Locate the cell with the specified text and output its [x, y] center coordinate. 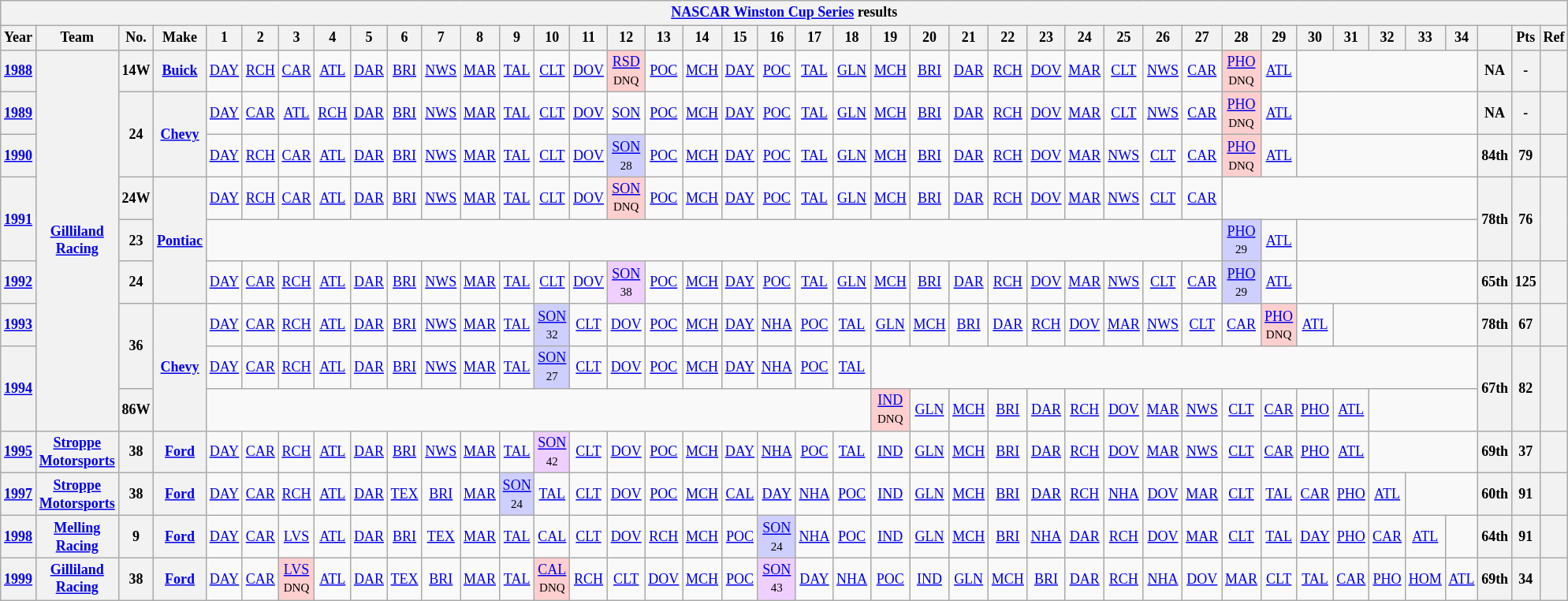
86W [136, 409]
1993 [19, 325]
13 [664, 38]
CALDNQ [552, 579]
SON32 [552, 325]
21 [969, 38]
1991 [19, 219]
Pts [1525, 38]
15 [739, 38]
LVSDNQ [296, 579]
8 [480, 38]
Team [77, 38]
29 [1279, 38]
67th [1495, 388]
SON27 [552, 368]
1992 [19, 282]
22 [1007, 38]
Make [180, 38]
1 [224, 38]
Buick [180, 71]
1989 [19, 114]
65th [1495, 282]
LVS [296, 536]
14W [136, 71]
2 [260, 38]
18 [852, 38]
30 [1315, 38]
10 [552, 38]
7 [441, 38]
64th [1495, 536]
SON28 [626, 155]
5 [369, 38]
14 [702, 38]
36 [136, 345]
SONDNQ [626, 198]
1990 [19, 155]
125 [1525, 282]
INDDNQ [890, 409]
SON [626, 114]
Pontiac [180, 240]
20 [929, 38]
HOM [1425, 579]
4 [333, 38]
No. [136, 38]
82 [1525, 388]
19 [890, 38]
67 [1525, 325]
84th [1495, 155]
Melling Racing [77, 536]
3 [296, 38]
32 [1387, 38]
1995 [19, 452]
1997 [19, 495]
28 [1242, 38]
17 [814, 38]
RSDDNQ [626, 71]
24W [136, 198]
1994 [19, 388]
31 [1351, 38]
16 [777, 38]
SON42 [552, 452]
1999 [19, 579]
79 [1525, 155]
SON38 [626, 282]
6 [404, 38]
12 [626, 38]
37 [1525, 452]
33 [1425, 38]
NASCAR Winston Cup Series results [784, 13]
1988 [19, 71]
1998 [19, 536]
Ref [1554, 38]
60th [1495, 495]
SON43 [777, 579]
26 [1163, 38]
25 [1124, 38]
27 [1202, 38]
76 [1525, 219]
Year [19, 38]
11 [589, 38]
